Pinpoint the cell where the given text exists, returning its [X, Y] midpoint coordinate. 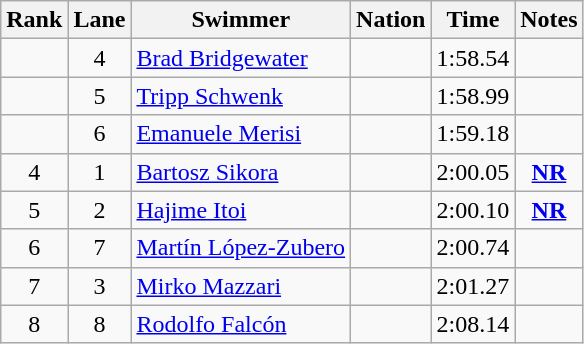
Mirko Mazzari [241, 286]
Brad Bridgewater [241, 58]
1:58.54 [473, 58]
2:08.14 [473, 324]
2:00.74 [473, 248]
Time [473, 20]
Rodolfo Falcón [241, 324]
Martín López-Zubero [241, 248]
Swimmer [241, 20]
Bartosz Sikora [241, 172]
2 [100, 210]
Notes [549, 20]
1:58.99 [473, 96]
Tripp Schwenk [241, 96]
Emanuele Merisi [241, 134]
1 [100, 172]
Hajime Itoi [241, 210]
2:00.05 [473, 172]
Rank [34, 20]
Nation [391, 20]
2:01.27 [473, 286]
2:00.10 [473, 210]
3 [100, 286]
Lane [100, 20]
1:59.18 [473, 134]
